Detect which cell encompasses the target text, then output its [x, y] center coordinate. 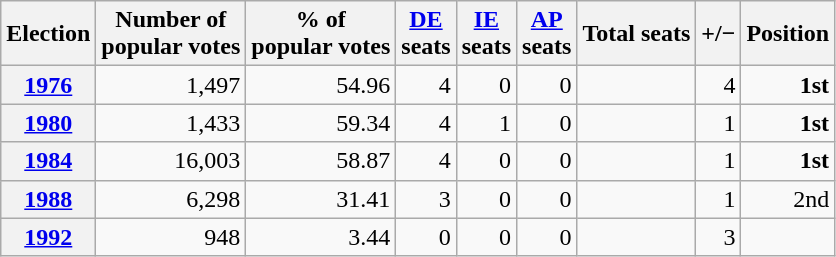
1984 [48, 161]
IEseats [486, 34]
1976 [48, 85]
1988 [48, 199]
58.87 [321, 161]
1980 [48, 123]
3.44 [321, 237]
Election [48, 34]
+/− [718, 34]
59.34 [321, 123]
948 [171, 237]
16,003 [171, 161]
% ofpopular votes [321, 34]
31.41 [321, 199]
1992 [48, 237]
1,433 [171, 123]
DEseats [426, 34]
Number ofpopular votes [171, 34]
6,298 [171, 199]
Position [788, 34]
APseats [547, 34]
54.96 [321, 85]
Total seats [636, 34]
2nd [788, 199]
1,497 [171, 85]
